Scan for the cell matching the given text and deliver its (x, y) coordinate at center. 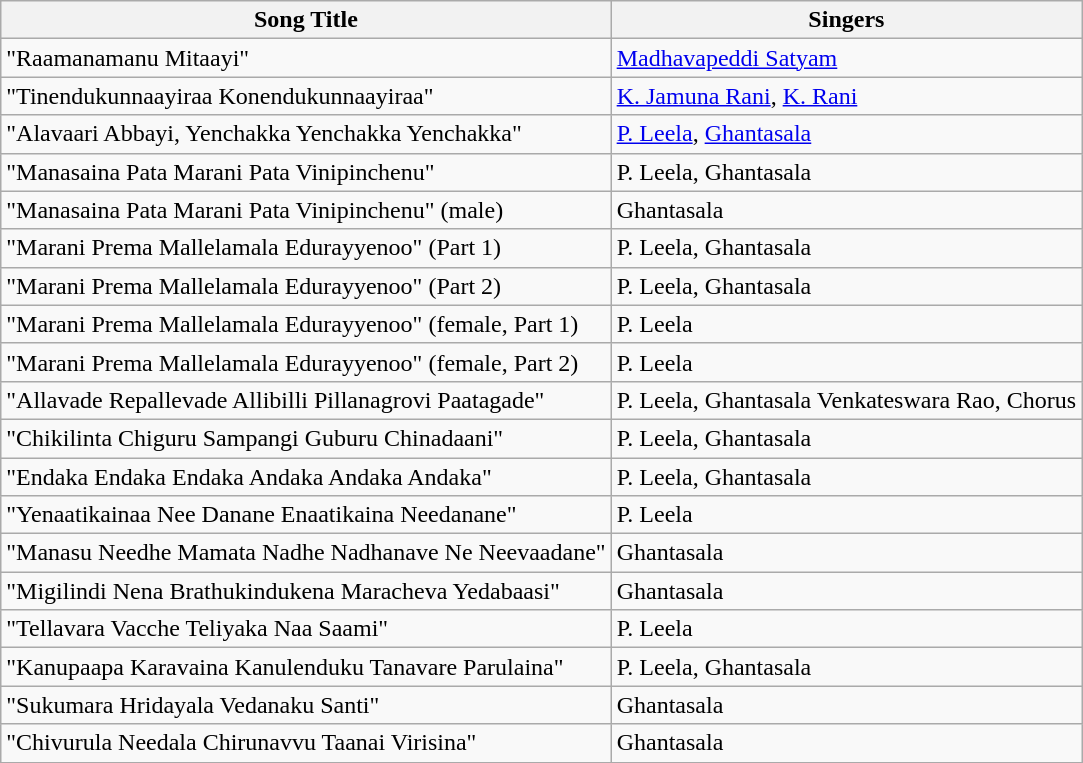
"Alavaari Abbayi, Yenchakka Yenchakka Yenchakka" (306, 134)
"Marani Prema Mallelamala Edurayyenoo" (Part 1) (306, 248)
"Migilindi Nena Brathukindukena Maracheva Yedabaasi" (306, 591)
"Allavade Repallevade Allibilli Pillanagrovi Paatagade" (306, 400)
"Marani Prema Mallelamala Edurayyenoo" (female, Part 1) (306, 324)
"Manasaina Pata Marani Pata Vinipinchenu" (306, 172)
"Endaka Endaka Endaka Andaka Andaka Andaka" (306, 477)
"Raamanamanu Mitaayi" (306, 58)
Madhavapeddi Satyam (846, 58)
"Chivurula Needala Chirunavvu Taanai Virisina" (306, 743)
"Kanupaapa Karavaina Kanulenduku Tanavare Parulaina" (306, 667)
K. Jamuna Rani, K. Rani (846, 96)
"Marani Prema Mallelamala Edurayyenoo" (female, Part 2) (306, 362)
"Sukumara Hridayala Vedanaku Santi" (306, 705)
"Tellavara Vacche Teliyaka Naa Saami" (306, 629)
Singers (846, 20)
"Tinendukunnaayiraa Konendukunnaayiraa" (306, 96)
P. Leela, Ghantasala Venkateswara Rao, Chorus (846, 400)
"Manasu Needhe Mamata Nadhe Nadhanave Ne Neevaadane" (306, 553)
"Marani Prema Mallelamala Edurayyenoo" (Part 2) (306, 286)
Song Title (306, 20)
"Yenaatikainaa Nee Danane Enaatikaina Needanane" (306, 515)
"Chikilinta Chiguru Sampangi Guburu Chinadaani" (306, 438)
"Manasaina Pata Marani Pata Vinipinchenu" (male) (306, 210)
